Determine the [X, Y] coordinate at the center of the cell enclosing the given text.  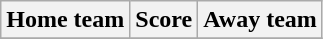
Away team [260, 20]
Score [164, 20]
Home team [66, 20]
